Return (x, y) of the center of cell containing provided text 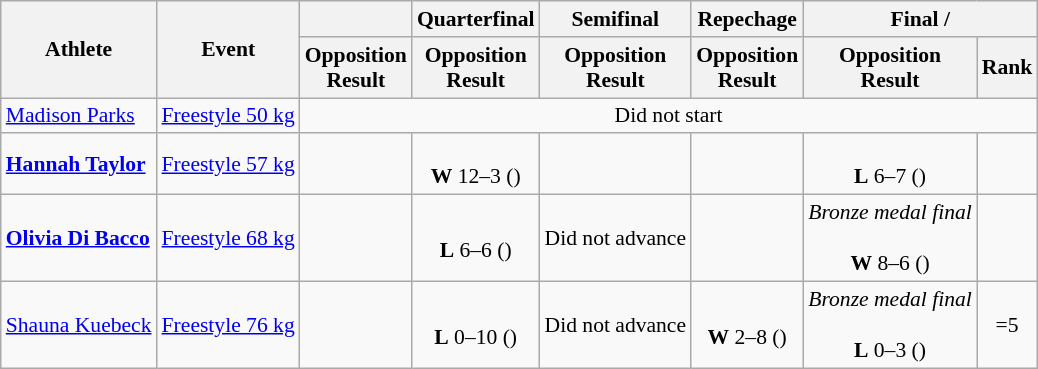
Quarterfinal (476, 19)
W 12–3 () (476, 164)
Event (228, 50)
Freestyle 57 kg (228, 164)
L 0–10 () (476, 324)
Shauna Kuebeck (79, 324)
Rank (1008, 68)
Semifinal (616, 19)
Olivia Di Bacco (79, 238)
Athlete (79, 50)
L 6–7 () (890, 164)
W 2–8 () (747, 324)
Freestyle 68 kg (228, 238)
Final / (920, 19)
Freestyle 50 kg (228, 116)
Freestyle 76 kg (228, 324)
Repechage (747, 19)
=5 (1008, 324)
Did not start (669, 116)
Hannah Taylor (79, 164)
Bronze medal finalL 0–3 () (890, 324)
Madison Parks (79, 116)
Bronze medal finalW 8–6 () (890, 238)
L 6–6 () (476, 238)
